From the cell containing the given text, extract its center point as (x, y) coordinate. 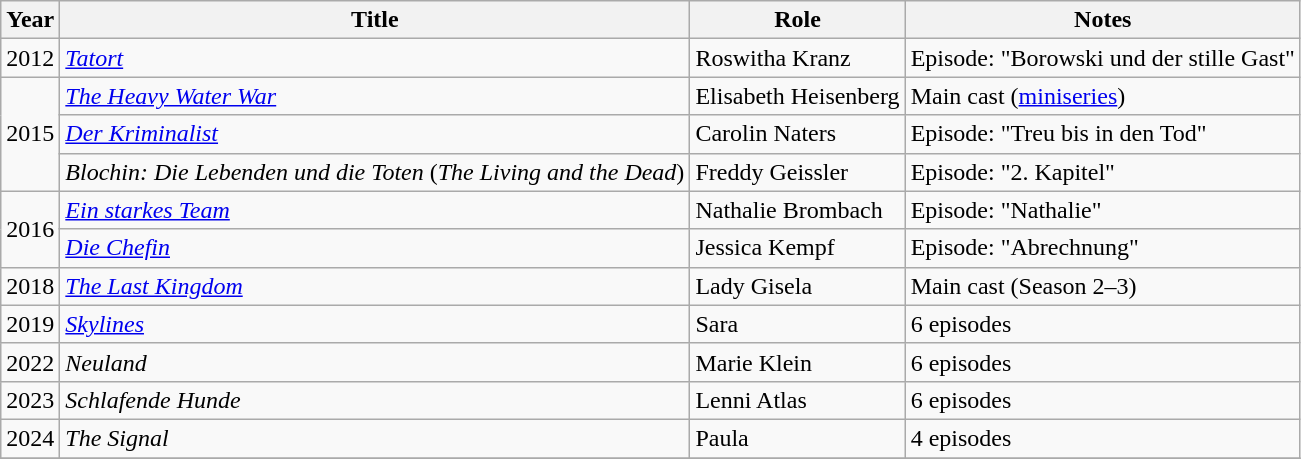
2018 (30, 286)
Lady Gisela (798, 286)
Lenni Atlas (798, 400)
Roswitha Kranz (798, 58)
Blochin: Die Lebenden und die Toten (The Living and the Dead) (375, 172)
The Signal (375, 438)
Episode: "Nathalie" (1102, 210)
Year (30, 20)
2015 (30, 134)
Nathalie Brombach (798, 210)
Notes (1102, 20)
Schlafende Hunde (375, 400)
Carolin Naters (798, 134)
Episode: "Abrechnung" (1102, 248)
Ein starkes Team (375, 210)
Jessica Kempf (798, 248)
Main cast (miniseries) (1102, 96)
The Heavy Water War (375, 96)
Freddy Geissler (798, 172)
2022 (30, 362)
Skylines (375, 324)
Paula (798, 438)
Der Kriminalist (375, 134)
2012 (30, 58)
The Last Kingdom (375, 286)
Episode: "Treu bis in den Tod" (1102, 134)
4 episodes (1102, 438)
Role (798, 20)
Sara (798, 324)
Title (375, 20)
Marie Klein (798, 362)
Die Chefin (375, 248)
2024 (30, 438)
Neuland (375, 362)
2019 (30, 324)
2023 (30, 400)
Main cast (Season 2–3) (1102, 286)
Episode: "Borowski und der stille Gast" (1102, 58)
2016 (30, 229)
Episode: "2. Kapitel" (1102, 172)
Elisabeth Heisenberg (798, 96)
Tatort (375, 58)
